Find where the given text appears and provide that cell's center as [X, Y] coordinate. 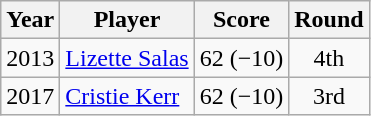
Lizette Salas [127, 58]
Year [30, 20]
Score [242, 20]
3rd [329, 96]
Player [127, 20]
Cristie Kerr [127, 96]
Round [329, 20]
4th [329, 58]
2017 [30, 96]
2013 [30, 58]
